Extract the (x, y) coordinate from the center of the cell holding the provided text.  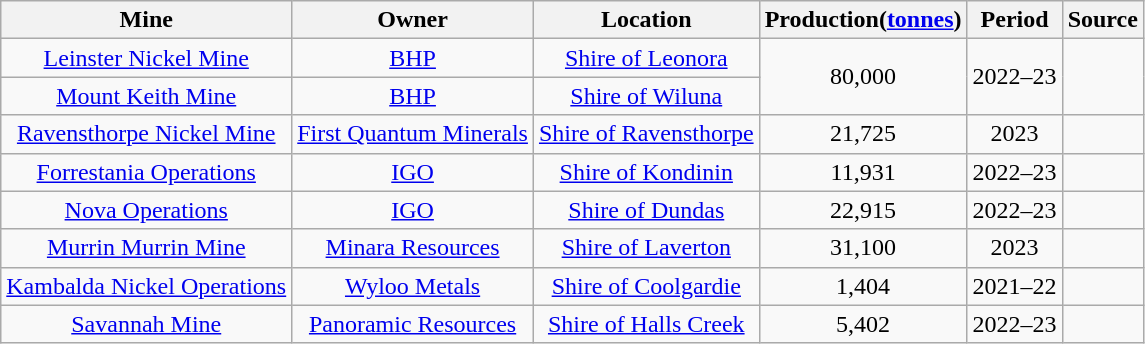
Shire of Coolgardie (646, 286)
Shire of Dundas (646, 210)
Forrestania Operations (146, 172)
1,404 (863, 286)
5,402 (863, 324)
Shire of Kondinin (646, 172)
Shire of Wiluna (646, 96)
80,000 (863, 77)
Kambalda Nickel Operations (146, 286)
21,725 (863, 134)
Shire of Halls Creek (646, 324)
Owner (413, 20)
Savannah Mine (146, 324)
Panoramic Resources (413, 324)
Leinster Nickel Mine (146, 58)
Location (646, 20)
Nova Operations (146, 210)
Source (1102, 20)
Mine (146, 20)
Period (1014, 20)
Wyloo Metals (413, 286)
2021–22 (1014, 286)
Shire of Leonora (646, 58)
First Quantum Minerals (413, 134)
Production(tonnes) (863, 20)
31,100 (863, 248)
Shire of Laverton (646, 248)
Murrin Murrin Mine (146, 248)
Shire of Ravensthorpe (646, 134)
Mount Keith Mine (146, 96)
22,915 (863, 210)
Ravensthorpe Nickel Mine (146, 134)
11,931 (863, 172)
Minara Resources (413, 248)
